Find where the given text appears and provide that cell's center as [x, y] coordinate. 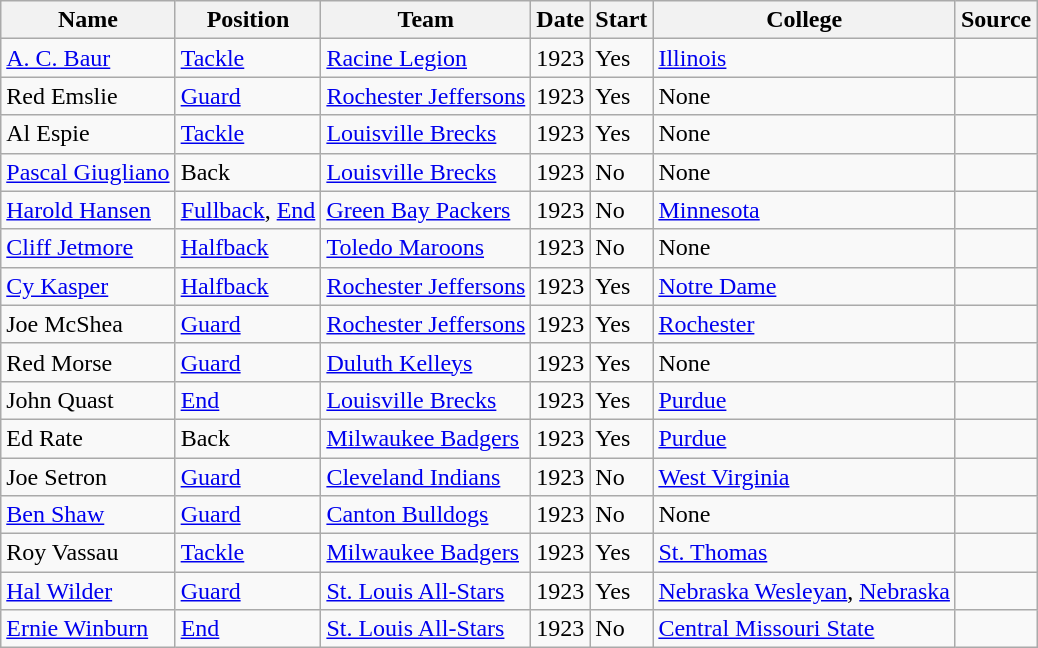
Minnesota [804, 210]
Central Missouri State [804, 629]
Ernie Winburn [88, 629]
Position [248, 20]
Date [560, 20]
Rochester [804, 324]
Hal Wilder [88, 591]
Notre Dame [804, 286]
Pascal Giugliano [88, 172]
Name [88, 20]
St. Thomas [804, 553]
Canton Bulldogs [426, 515]
Source [996, 20]
Joe McShea [88, 324]
Roy Vassau [88, 553]
Team [426, 20]
Harold Hansen [88, 210]
Duluth Kelleys [426, 362]
Al Espie [88, 134]
Green Bay Packers [426, 210]
A. C. Baur [88, 58]
College [804, 20]
Start [622, 20]
Cy Kasper [88, 286]
West Virginia [804, 477]
Cliff Jetmore [88, 248]
Red Morse [88, 362]
Ben Shaw [88, 515]
Fullback, End [248, 210]
Ed Rate [88, 438]
Red Emslie [88, 96]
Joe Setron [88, 477]
Illinois [804, 58]
John Quast [88, 400]
Toledo Maroons [426, 248]
Racine Legion [426, 58]
Cleveland Indians [426, 477]
Nebraska Wesleyan, Nebraska [804, 591]
